Search for the cell housing the specified text and yield its (x, y) center coordinate. 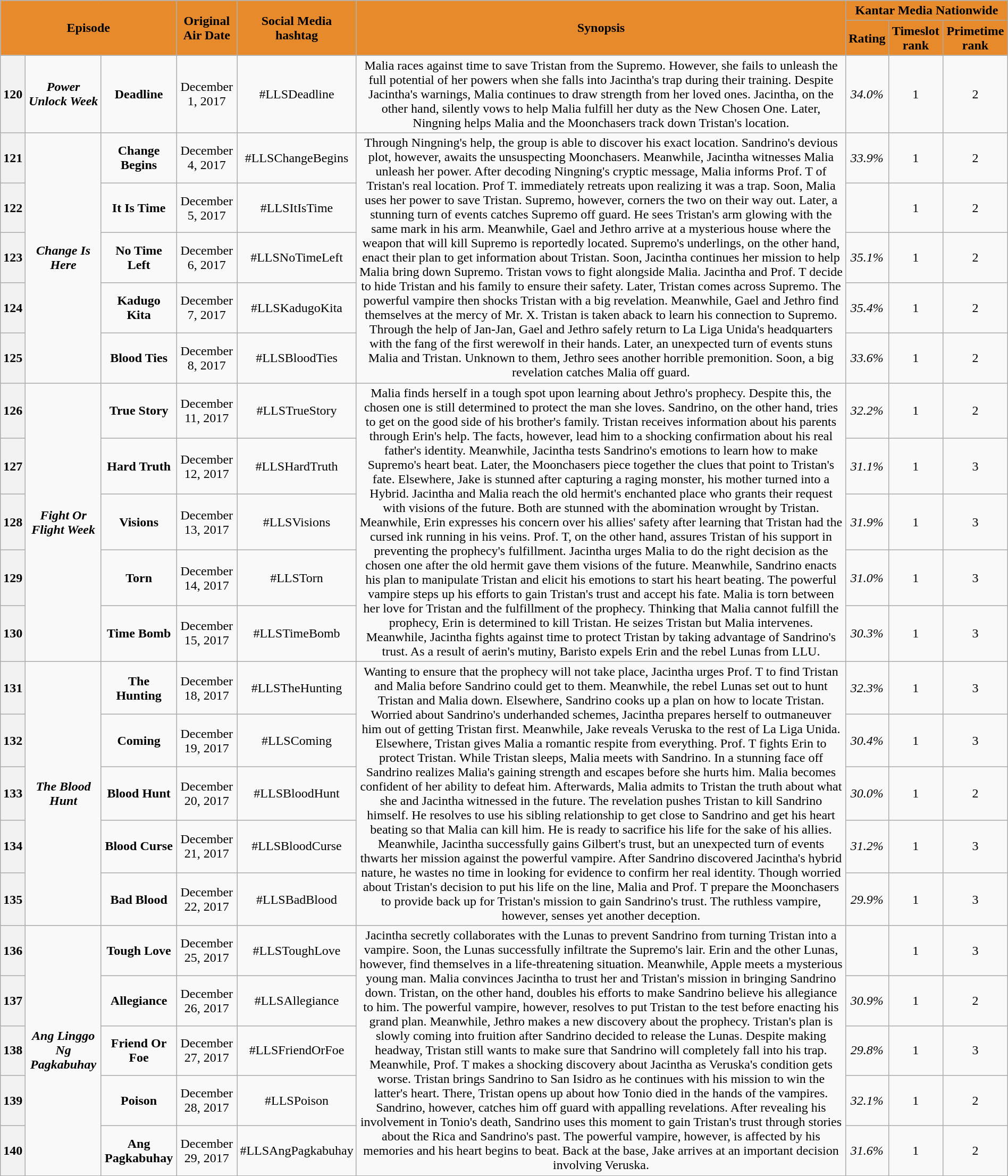
130 (13, 634)
December 20, 2017 (207, 793)
December 18, 2017 (207, 688)
#LLSDeadline (297, 94)
December 4, 2017 (207, 158)
Blood Hunt (138, 793)
Coming (138, 740)
#LLSComing (297, 740)
127 (13, 467)
Fight Or Flight Week (64, 522)
True Story (138, 410)
No Time Left (138, 258)
December 28, 2017 (207, 1101)
December 26, 2017 (207, 1001)
#LLSAllegiance (297, 1001)
#LLSHardTruth (297, 467)
31.9% (867, 522)
#LLSNoTimeLeft (297, 258)
Time Bomb (138, 634)
December 22, 2017 (207, 900)
140 (13, 1150)
Ang Pagkabuhay (138, 1150)
It Is Time (138, 208)
#LLSTrueStory (297, 410)
#LLSAngPagkabuhay (297, 1150)
#LLSBloodCurse (297, 846)
#LLSVisions (297, 522)
30.3% (867, 634)
December 6, 2017 (207, 258)
December 1, 2017 (207, 94)
Bad Blood (138, 900)
29.8% (867, 1051)
Change Begins (138, 158)
Timeslot rank (915, 38)
#LLSKadugoKita (297, 308)
December 14, 2017 (207, 577)
31.2% (867, 846)
#LLSBadBlood (297, 900)
December 5, 2017 (207, 208)
Torn (138, 577)
31.1% (867, 467)
Kadugo Kita (138, 308)
33.9% (867, 158)
136 (13, 951)
December 27, 2017 (207, 1051)
Blood Curse (138, 846)
#LLSTorn (297, 577)
#LLSTimeBomb (297, 634)
30.4% (867, 740)
Change Is Here (64, 258)
132 (13, 740)
32.3% (867, 688)
Poison (138, 1101)
#LLSBloodHunt (297, 793)
139 (13, 1101)
123 (13, 258)
125 (13, 358)
Primetime rank (976, 38)
Social Media hashtag (297, 28)
35.4% (867, 308)
December 25, 2017 (207, 951)
Tough Love (138, 951)
#LLSTheHunting (297, 688)
December 21, 2017 (207, 846)
December 15, 2017 (207, 634)
131 (13, 688)
33.6% (867, 358)
138 (13, 1051)
December 19, 2017 (207, 740)
134 (13, 846)
31.0% (867, 577)
Kantar Media Nationwide (927, 11)
124 (13, 308)
December 8, 2017 (207, 358)
#LLSFriendOrFoe (297, 1051)
December 11, 2017 (207, 410)
December 12, 2017 (207, 467)
Episode (88, 28)
31.6% (867, 1150)
Hard Truth (138, 467)
30.9% (867, 1001)
Synopsis (601, 28)
Rating (867, 38)
December 29, 2017 (207, 1150)
#LLSItIsTime (297, 208)
December 13, 2017 (207, 522)
#LLSToughLove (297, 951)
Friend Or Foe (138, 1051)
Visions (138, 522)
120 (13, 94)
29.9% (867, 900)
34.0% (867, 94)
Allegiance (138, 1001)
Power Unlock Week (64, 94)
122 (13, 208)
32.1% (867, 1101)
32.2% (867, 410)
121 (13, 158)
Deadline (138, 94)
135 (13, 900)
December 7, 2017 (207, 308)
133 (13, 793)
35.1% (867, 258)
128 (13, 522)
126 (13, 410)
#LLSBloodTies (297, 358)
30.0% (867, 793)
Blood Ties (138, 358)
137 (13, 1001)
The Hunting (138, 688)
Original Air Date (207, 28)
Ang Linggo Ng Pagkabuhay (64, 1051)
The Blood Hunt (64, 793)
#LLSPoison (297, 1101)
129 (13, 577)
#LLSChangeBegins (297, 158)
